From the cell containing the given text, extract its center point as [X, Y] coordinate. 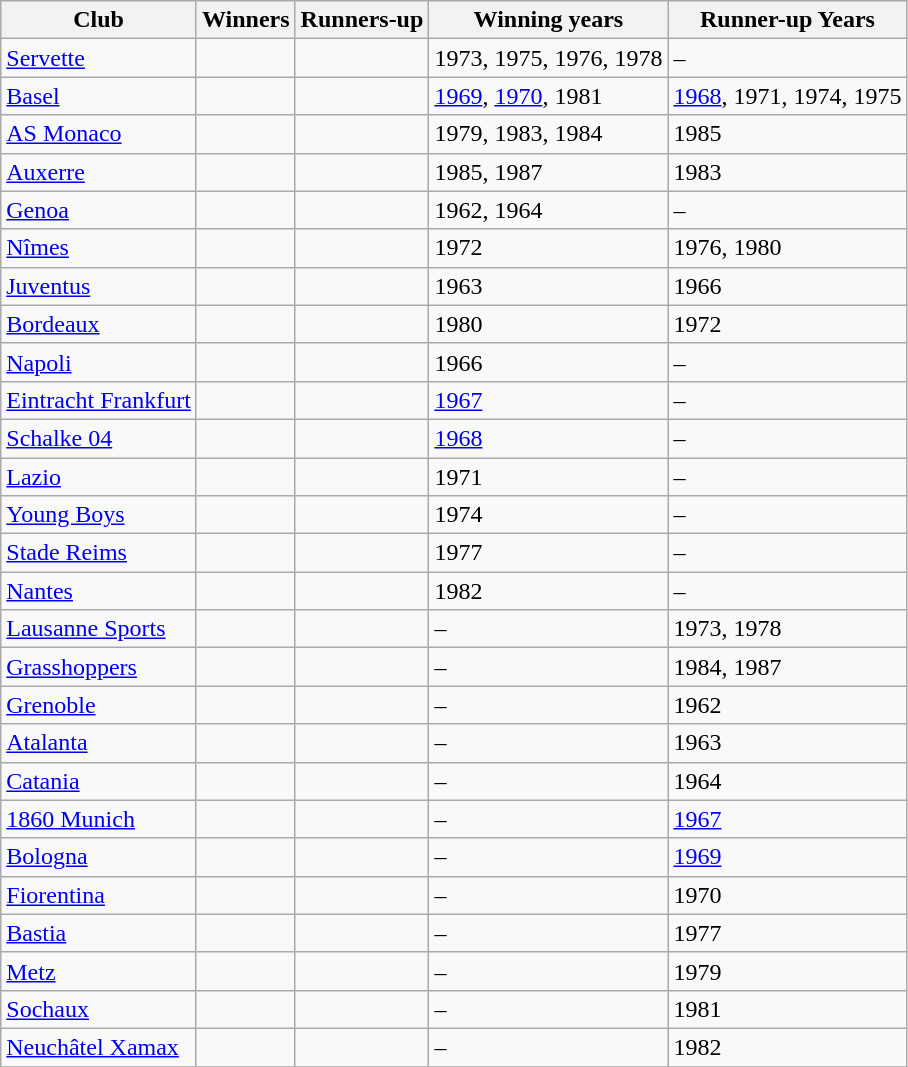
1979 [788, 971]
Fiorentina [99, 895]
1969 [788, 857]
AS Monaco [99, 134]
1860 Munich [99, 819]
1968 [548, 438]
1980 [548, 324]
Juventus [99, 286]
1962 [788, 705]
1971 [548, 477]
Lazio [99, 477]
Winners [246, 20]
1973, 1975, 1976, 1978 [548, 58]
1976, 1980 [788, 248]
Nantes [99, 591]
Bordeaux [99, 324]
Bastia [99, 933]
Young Boys [99, 515]
Napoli [99, 362]
Atalanta [99, 743]
Stade Reims [99, 553]
1968, 1971, 1974, 1975 [788, 96]
Basel [99, 96]
Nîmes [99, 248]
1981 [788, 1009]
Catania [99, 781]
Eintracht Frankfurt [99, 400]
1985, 1987 [548, 172]
Runner-up Years [788, 20]
Runners-up [362, 20]
1973, 1978 [788, 629]
1985 [788, 134]
1970 [788, 895]
1974 [548, 515]
Genoa [99, 210]
Grasshoppers [99, 667]
1964 [788, 781]
1983 [788, 172]
1984, 1987 [788, 667]
Grenoble [99, 705]
Club [99, 20]
1962, 1964 [548, 210]
Servette [99, 58]
Neuchâtel Xamax [99, 1047]
Lausanne Sports [99, 629]
Auxerre [99, 172]
1969, 1970, 1981 [548, 96]
Winning years [548, 20]
Bologna [99, 857]
Metz [99, 971]
Sochaux [99, 1009]
Schalke 04 [99, 438]
1979, 1983, 1984 [548, 134]
